From the cell containing the given text, extract its center point as (X, Y) coordinate. 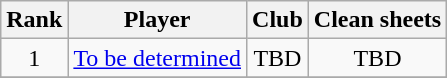
Club (278, 20)
To be determined (158, 58)
Rank (34, 20)
Clean sheets (377, 20)
Player (158, 20)
1 (34, 58)
